Scan for the cell matching the given text and deliver its (X, Y) coordinate at center. 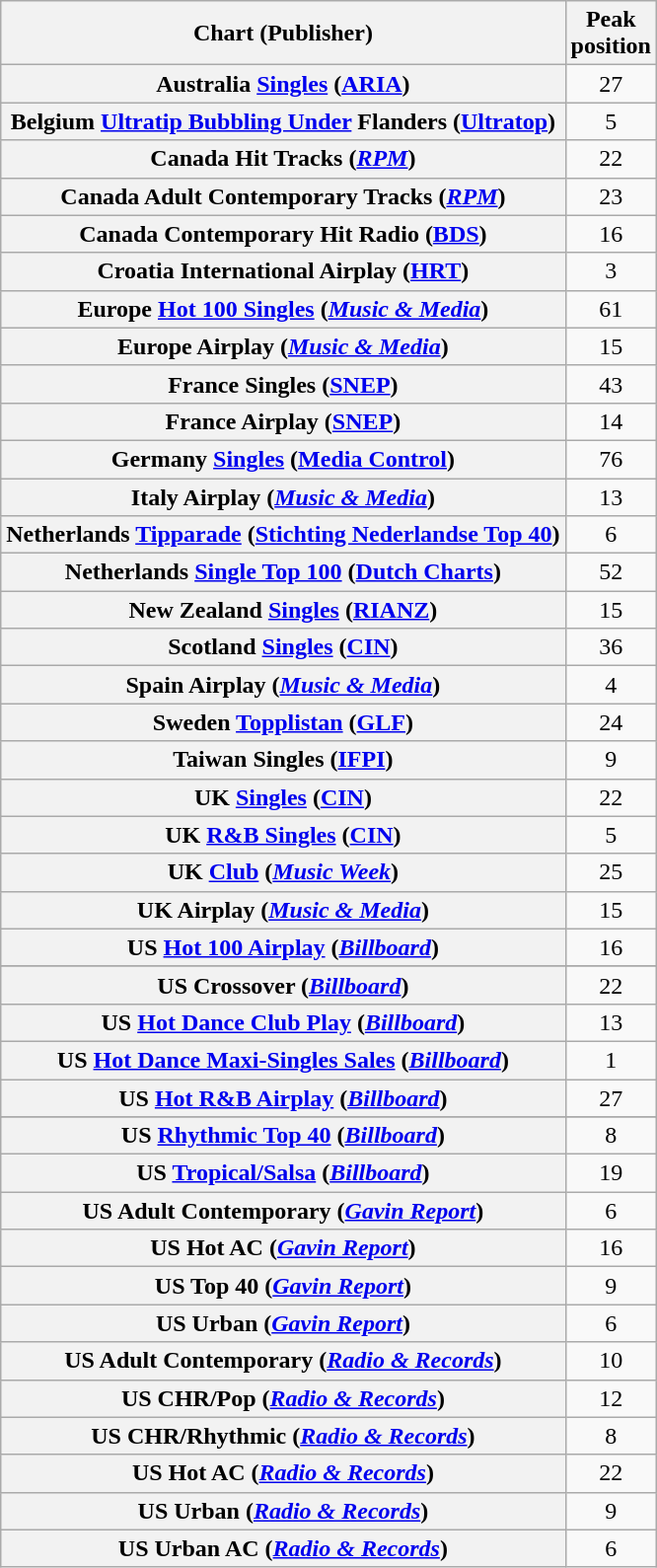
Europe Hot 100 Singles (Music & Media) (283, 309)
Italy Airplay (Music & Media) (283, 496)
France Singles (SNEP) (283, 384)
Canada Contemporary Hit Radio (BDS) (283, 234)
US Urban (Radio & Records) (283, 1511)
US Rhythmic Top 40 (Billboard) (283, 1136)
US Hot Dance Club Play (Billboard) (283, 1022)
France Airplay (SNEP) (283, 421)
Croatia International Airplay (HRT) (283, 271)
52 (611, 572)
Canada Adult Contemporary Tracks (RPM) (283, 196)
Scotland Singles (CIN) (283, 647)
Netherlands Single Top 100 (Dutch Charts) (283, 572)
US Hot R&B Airplay (Billboard) (283, 1098)
Spain Airplay (Music & Media) (283, 685)
Chart (Publisher) (283, 34)
UK R&B Singles (CIN) (283, 835)
10 (611, 1361)
12 (611, 1398)
US Hot Dance Maxi-Singles Sales (Billboard) (283, 1060)
24 (611, 722)
Taiwan Singles (IFPI) (283, 760)
UK Club (Music Week) (283, 872)
Europe Airplay (Music & Media) (283, 346)
US Tropical/Salsa (Billboard) (283, 1173)
US Urban AC (Radio & Records) (283, 1548)
36 (611, 647)
New Zealand Singles (RIANZ) (283, 610)
US Hot 100 Airplay (Billboard) (283, 947)
US Hot AC (Radio & Records) (283, 1473)
Canada Hit Tracks (RPM) (283, 159)
US CHR/Pop (Radio & Records) (283, 1398)
Netherlands Tipparade (Stichting Nederlandse Top 40) (283, 535)
23 (611, 196)
61 (611, 309)
US CHR/Rhythmic (Radio & Records) (283, 1436)
UK Airplay (Music & Media) (283, 910)
US Adult Contemporary (Gavin Report) (283, 1211)
Sweden Topplistan (GLF) (283, 722)
76 (611, 459)
US Top 40 (Gavin Report) (283, 1286)
14 (611, 421)
Belgium Ultratip Bubbling Under Flanders (Ultratop) (283, 121)
1 (611, 1060)
Germany Singles (Media Control) (283, 459)
Australia Singles (ARIA) (283, 84)
US Crossover (Billboard) (283, 985)
19 (611, 1173)
25 (611, 872)
US Urban (Gavin Report) (283, 1323)
4 (611, 685)
Peakposition (611, 34)
US Adult Contemporary (Radio & Records) (283, 1361)
US Hot AC (Gavin Report) (283, 1248)
43 (611, 384)
UK Singles (CIN) (283, 797)
3 (611, 271)
